Scan for the cell matching the given text and deliver its (x, y) coordinate at center. 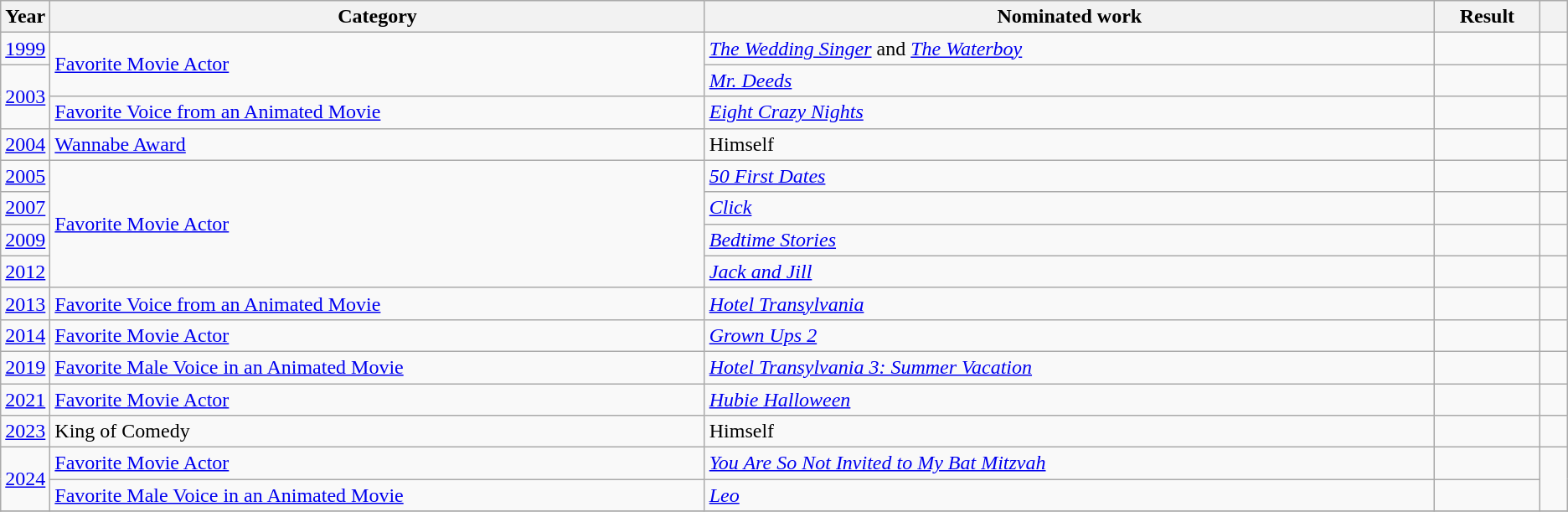
Nominated work (1069, 17)
Jack and Jill (1069, 272)
2013 (25, 303)
Click (1069, 208)
Hotel Transylvania 3: Summer Vacation (1069, 367)
2004 (25, 144)
Wannabe Award (377, 144)
Year (25, 17)
King of Comedy (377, 432)
Eight Crazy Nights (1069, 112)
Mr. Deeds (1069, 80)
Bedtime Stories (1069, 240)
You Are So Not Invited to My Bat Mitzvah (1069, 463)
The Wedding Singer and The Waterboy (1069, 49)
Category (377, 17)
Result (1487, 17)
2014 (25, 335)
Leo (1069, 495)
2012 (25, 272)
2021 (25, 400)
2009 (25, 240)
Hotel Transylvania (1069, 303)
2007 (25, 208)
1999 (25, 49)
Hubie Halloween (1069, 400)
Grown Ups 2 (1069, 335)
2023 (25, 432)
2003 (25, 96)
2019 (25, 367)
2005 (25, 176)
50 First Dates (1069, 176)
2024 (25, 479)
